Return (X, Y) of the center of cell containing provided text 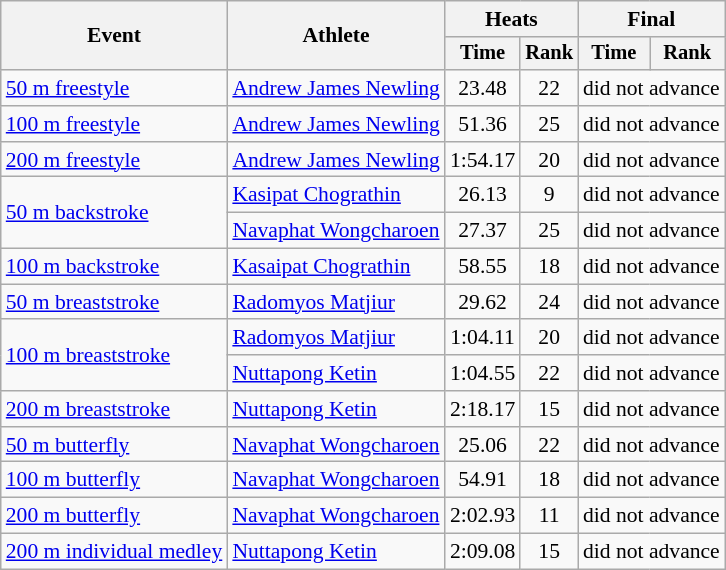
23.48 (482, 88)
9 (549, 195)
100 m breaststroke (114, 356)
1:04.55 (482, 373)
100 m freestyle (114, 124)
Event (114, 36)
50 m butterfly (114, 445)
24 (549, 302)
Kasipat Chograthin (336, 195)
25.06 (482, 445)
Kasaipat Chograthin (336, 267)
200 m butterfly (114, 516)
2:09.08 (482, 552)
58.55 (482, 267)
11 (549, 516)
Heats (512, 19)
1:54.17 (482, 160)
29.62 (482, 302)
200 m freestyle (114, 160)
200 m individual medley (114, 552)
2:02.93 (482, 516)
1:04.11 (482, 338)
100 m butterfly (114, 480)
Final (652, 19)
100 m backstroke (114, 267)
2:18.17 (482, 409)
50 m freestyle (114, 88)
Athlete (336, 36)
27.37 (482, 231)
200 m breaststroke (114, 409)
50 m backstroke (114, 212)
50 m breaststroke (114, 302)
54.91 (482, 480)
26.13 (482, 195)
51.36 (482, 124)
